From the cell containing the given text, extract its center point as [x, y] coordinate. 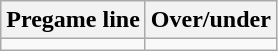
Over/under [210, 20]
Pregame line [74, 20]
